Return the (x, y) coordinate for the center point of the cell that contains the specified text.  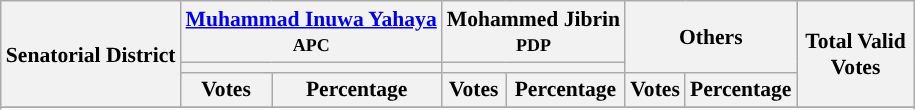
Senatorial District (91, 54)
Muhammad Inuwa YahayaAPC (312, 32)
Others (710, 36)
Mohammed JibrinPDP (534, 32)
Total Valid Votes (855, 54)
